Output the [x, y] coordinate of the center of the cell containing the given text.  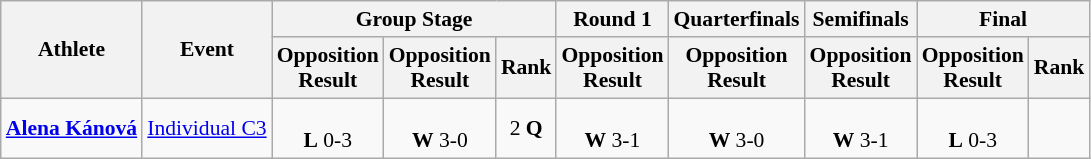
Final [1004, 19]
Athlete [72, 50]
Event [206, 50]
2 Q [526, 128]
Group Stage [414, 19]
Quarterfinals [737, 19]
Round 1 [612, 19]
Individual C3 [206, 128]
Alena Kánová [72, 128]
Semifinals [861, 19]
